For the text-containing cell, return its midpoint in (x, y) coordinate format. 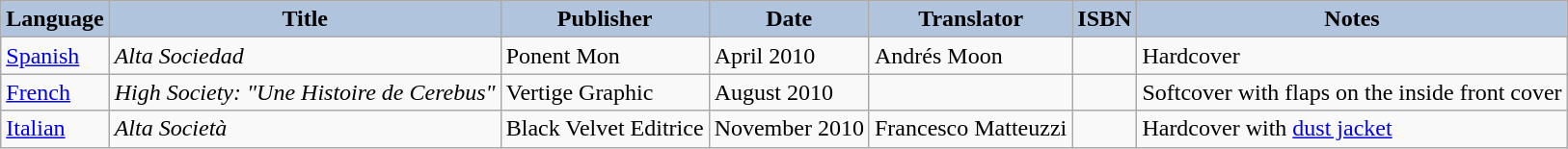
Title (305, 19)
Hardcover with dust jacket (1352, 129)
November 2010 (789, 129)
Alta Società (305, 129)
Publisher (605, 19)
ISBN (1105, 19)
Notes (1352, 19)
April 2010 (789, 56)
Translator (970, 19)
Italian (55, 129)
Softcover with flaps on the inside front cover (1352, 92)
Language (55, 19)
Black Velvet Editrice (605, 129)
Vertige Graphic (605, 92)
High Society: "Une Histoire de Cerebus" (305, 92)
Spanish (55, 56)
Andrés Moon (970, 56)
Date (789, 19)
Ponent Mon (605, 56)
Alta Sociedad (305, 56)
August 2010 (789, 92)
French (55, 92)
Francesco Matteuzzi (970, 129)
Hardcover (1352, 56)
